Identify which cell holds the provided text, then report its [X, Y] central coordinate. 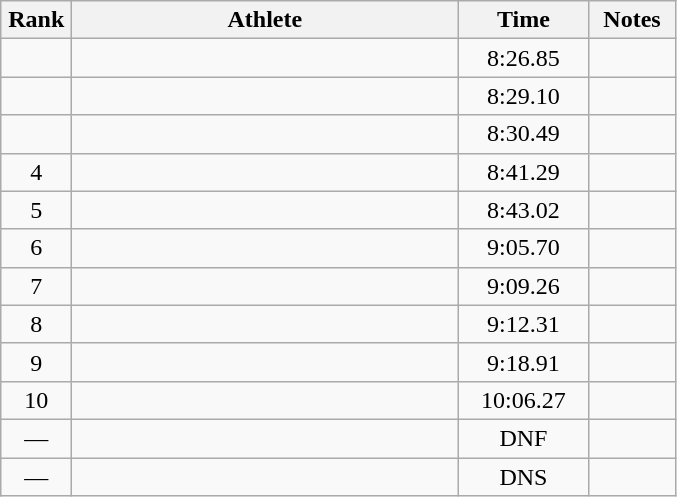
10:06.27 [524, 400]
10 [36, 400]
8 [36, 324]
Rank [36, 20]
DNF [524, 438]
Athlete [265, 20]
8:43.02 [524, 210]
9:09.26 [524, 286]
8:29.10 [524, 96]
4 [36, 172]
Notes [632, 20]
6 [36, 248]
8:41.29 [524, 172]
9:05.70 [524, 248]
9 [36, 362]
DNS [524, 477]
9:12.31 [524, 324]
5 [36, 210]
9:18.91 [524, 362]
7 [36, 286]
Time [524, 20]
8:26.85 [524, 58]
8:30.49 [524, 134]
